Search for the cell housing the specified text and yield its [X, Y] center coordinate. 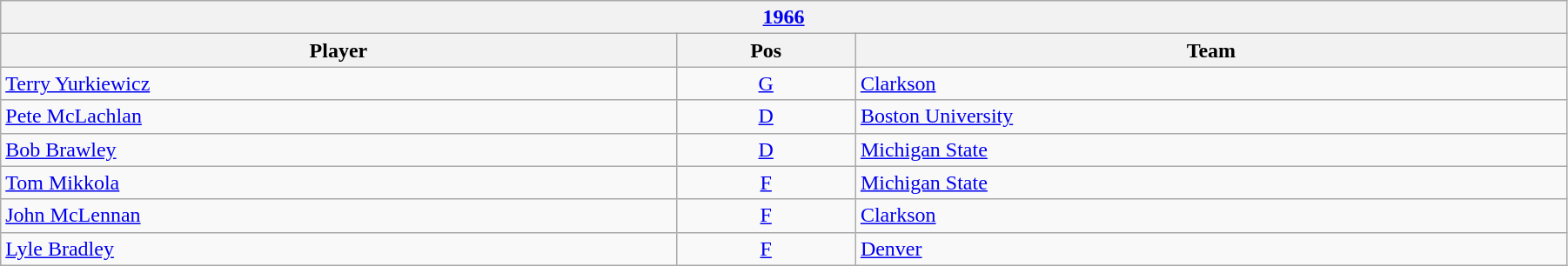
Team [1211, 50]
Boston University [1211, 116]
Terry Yurkiewicz [338, 83]
Tom Mikkola [338, 183]
1966 [784, 17]
Player [338, 50]
Denver [1211, 249]
Pos [766, 50]
Bob Brawley [338, 150]
Lyle Bradley [338, 249]
John McLennan [338, 216]
Pete McLachlan [338, 116]
G [766, 83]
